Return the [x, y] coordinate for the center point of the cell that contains the specified text.  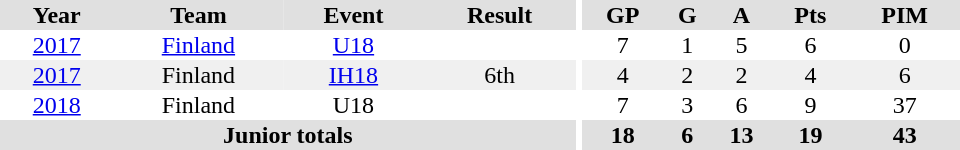
18 [622, 135]
13 [741, 135]
37 [904, 105]
Junior totals [288, 135]
IH18 [353, 75]
Team [198, 15]
PIM [904, 15]
9 [810, 105]
Event [353, 15]
0 [904, 45]
1 [687, 45]
G [687, 15]
5 [741, 45]
43 [904, 135]
A [741, 15]
6th [500, 75]
3 [687, 105]
Year [56, 15]
Result [500, 15]
19 [810, 135]
Pts [810, 15]
GP [622, 15]
2018 [56, 105]
